From the cell containing the given text, extract its center point as (x, y) coordinate. 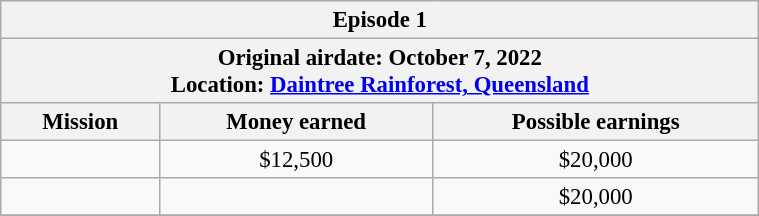
Possible earnings (596, 122)
Mission (80, 122)
Money earned (296, 122)
Episode 1 (380, 20)
$12,500 (296, 160)
Original airdate: October 7, 2022Location: Daintree Rainforest, Queensland (380, 70)
